Find where the given text appears and provide that cell's center as (X, Y) coordinate. 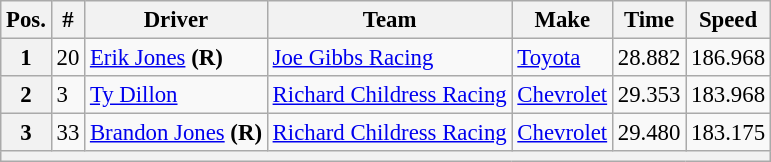
28.882 (648, 58)
Pos. (26, 20)
29.353 (648, 95)
Brandon Jones (R) (176, 133)
183.968 (728, 95)
2 (26, 95)
Team (390, 20)
33 (68, 133)
20 (68, 58)
29.480 (648, 133)
Make (562, 20)
Speed (728, 20)
Joe Gibbs Racing (390, 58)
Erik Jones (R) (176, 58)
Ty Dillon (176, 95)
Time (648, 20)
# (68, 20)
186.968 (728, 58)
Driver (176, 20)
183.175 (728, 133)
Toyota (562, 58)
1 (26, 58)
